Find where the given text appears and provide that cell's center as (X, Y) coordinate. 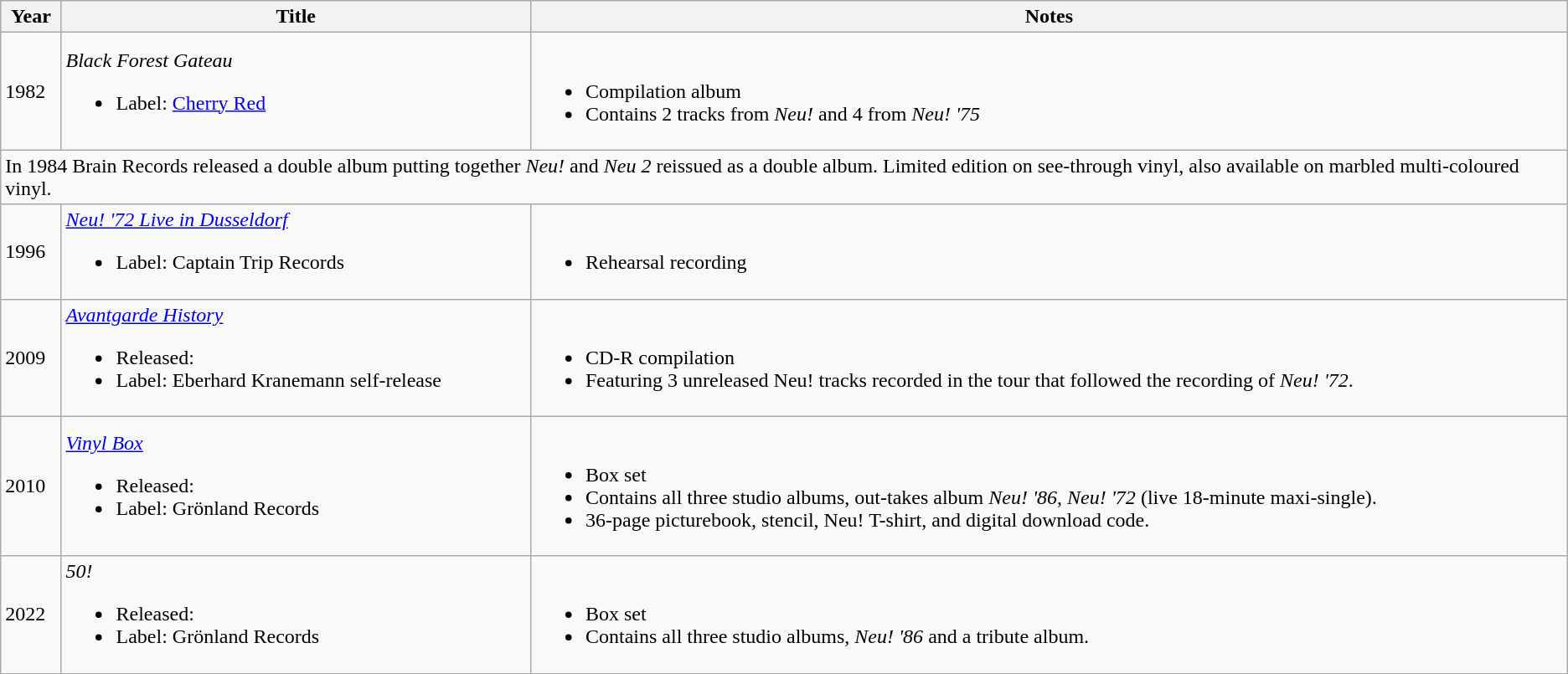
Neu! '72 Live in DusseldorfLabel: Captain Trip Records (296, 251)
Title (296, 17)
1996 (31, 251)
Compilation albumContains 2 tracks from Neu! and 4 from Neu! '75 (1049, 91)
2022 (31, 615)
Box setContains all three studio albums, Neu! '86 and a tribute album. (1049, 615)
Black Forest GateauLabel: Cherry Red (296, 91)
1982 (31, 91)
Rehearsal recording (1049, 251)
Year (31, 17)
Notes (1049, 17)
Vinyl BoxReleased: Label: Grönland Records (296, 486)
Avantgarde HistoryReleased: Label: Eberhard Kranemann self-release (296, 358)
2009 (31, 358)
2010 (31, 486)
50!Released: Label: Grönland Records (296, 615)
CD-R compilationFeaturing 3 unreleased Neu! tracks recorded in the tour that followed the recording of Neu! '72. (1049, 358)
